Detect which cell encompasses the target text, then output its (X, Y) center coordinate. 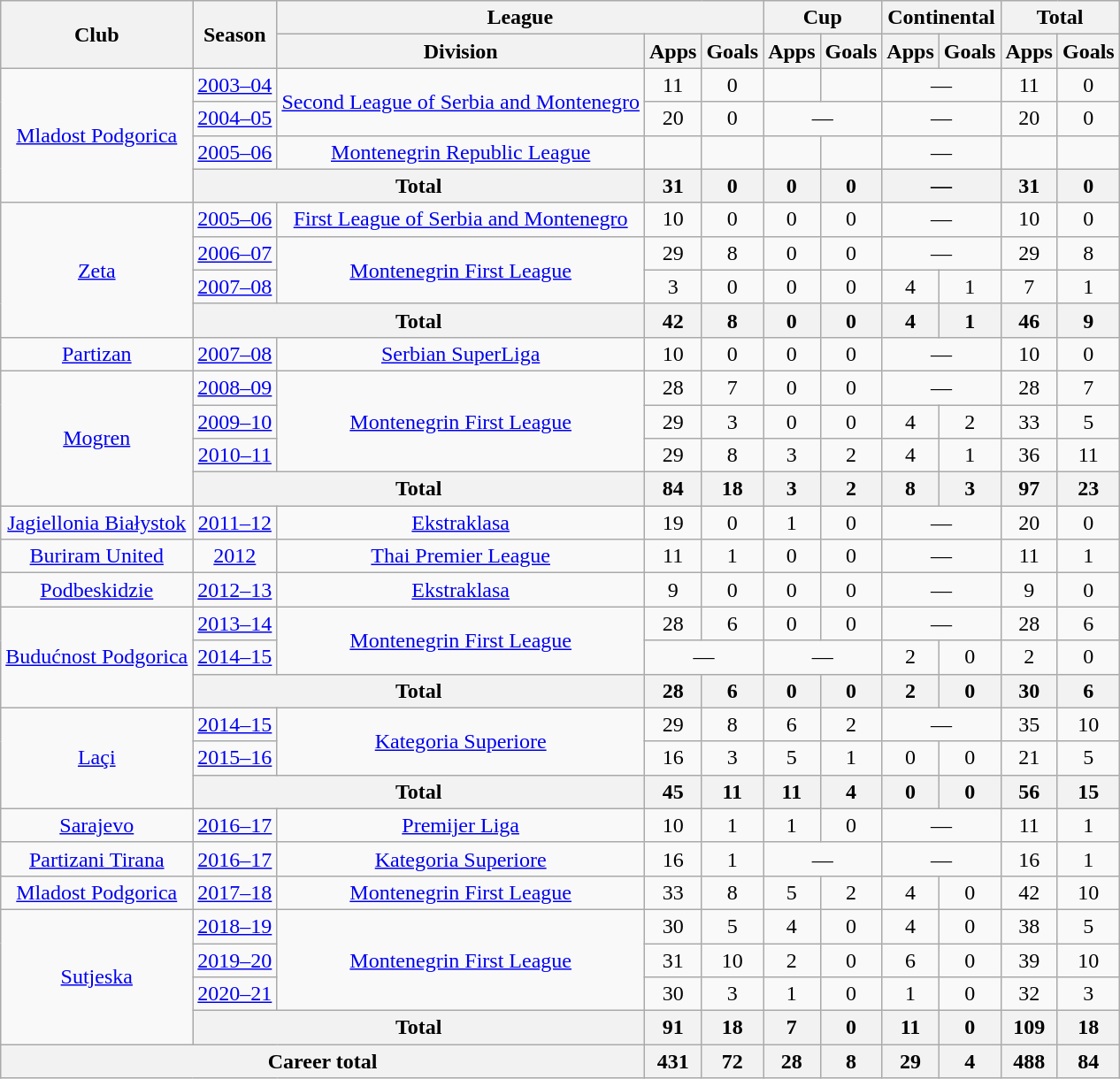
38 (1029, 926)
109 (1029, 1028)
21 (1029, 758)
39 (1029, 960)
Budućnost Podgorica (97, 657)
2020–21 (235, 994)
2006–07 (235, 253)
Partizani Tirana (97, 859)
56 (1029, 792)
2004–05 (235, 119)
Division (461, 51)
23 (1088, 489)
Jagiellonia Białystok (97, 523)
2013–14 (235, 624)
Continental (941, 18)
First League of Serbia and Montenegro (461, 219)
Cup (823, 18)
Season (235, 34)
2009–10 (235, 422)
League (520, 18)
91 (672, 1028)
Podbeskidzie (97, 590)
2015–16 (235, 758)
35 (1029, 724)
488 (1029, 1061)
15 (1088, 792)
Sutjeska (97, 976)
Premijer Liga (461, 825)
19 (672, 523)
2010–11 (235, 455)
2012–13 (235, 590)
45 (672, 792)
2017–18 (235, 892)
2019–20 (235, 960)
2008–09 (235, 387)
Zeta (97, 270)
2011–12 (235, 523)
Buriram United (97, 556)
Partizan (97, 354)
36 (1029, 455)
72 (733, 1061)
Second League of Serbia and Montenegro (461, 102)
2012 (235, 556)
431 (672, 1061)
32 (1029, 994)
Serbian SuperLiga (461, 354)
Career total (323, 1061)
Sarajevo (97, 825)
Montenegrin Republic League (461, 152)
Club (97, 34)
97 (1029, 489)
Laçi (97, 758)
46 (1029, 320)
Thai Premier League (461, 556)
2003–04 (235, 85)
2018–19 (235, 926)
Mogren (97, 438)
